Capture the cell that displays the provided text and extract its (x, y) central coordinate. 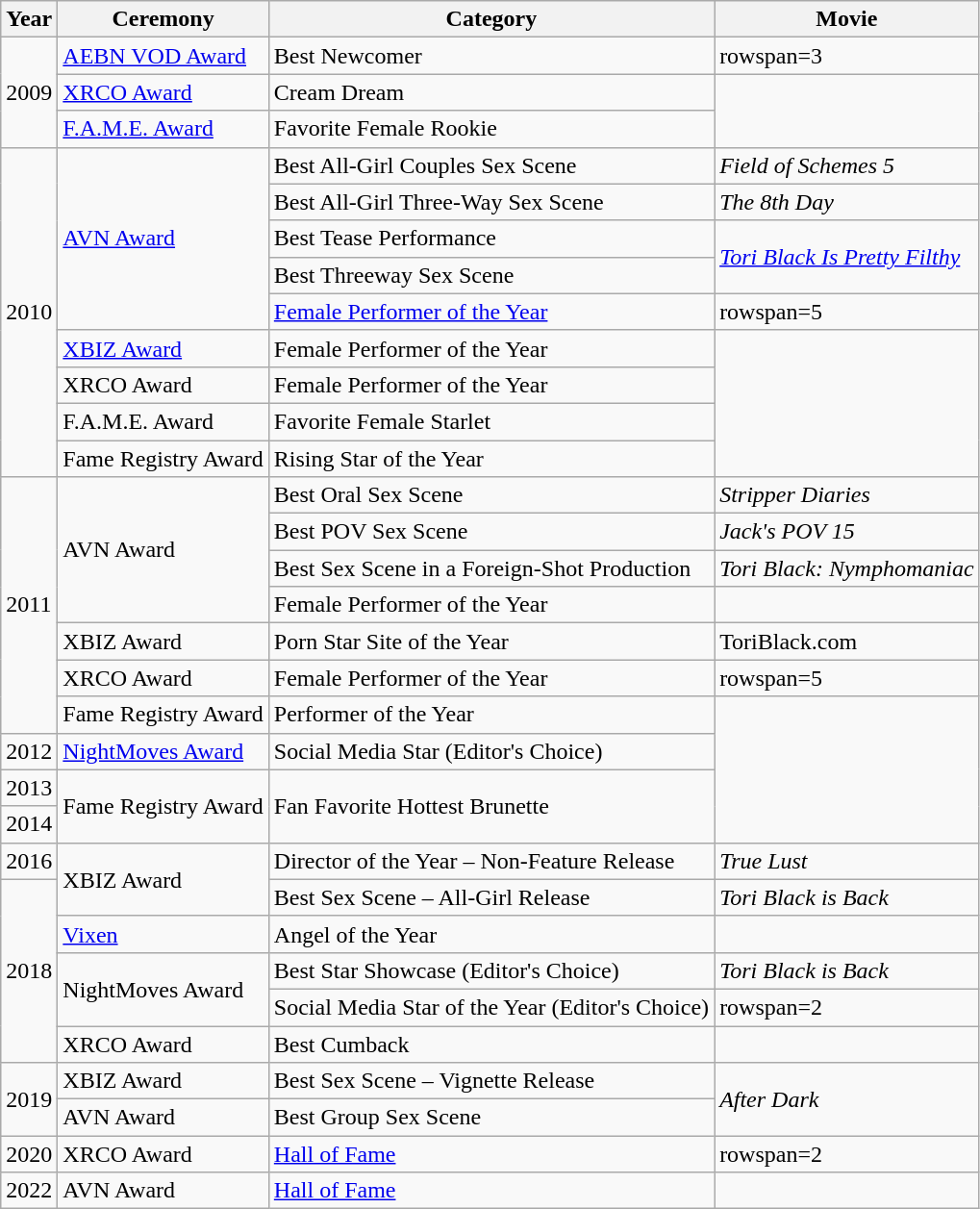
Best POV Sex Scene (490, 532)
Best Tease Performance (490, 239)
Jack's POV 15 (846, 532)
2018 (29, 970)
Performer of the Year (490, 715)
rowspan=3 (846, 56)
2011 (29, 605)
2022 (29, 1191)
2012 (29, 751)
Favorite Female Starlet (490, 421)
Best Sex Scene in a Foreign-Shot Production (490, 568)
After Dark (846, 1099)
Tori Black: Nymphomaniac (846, 568)
Best Newcomer (490, 56)
AEBN VOD Award (163, 56)
Best All-Girl Couples Sex Scene (490, 165)
Social Media Star of the Year (Editor's Choice) (490, 1007)
Tori Black Is Pretty Filthy (846, 257)
Cream Dream (490, 92)
Best Threeway Sex Scene (490, 275)
Category (490, 19)
Vixen (163, 934)
Angel of the Year (490, 934)
Porn Star Site of the Year (490, 642)
Best Star Showcase (Editor's Choice) (490, 970)
Movie (846, 19)
Ceremony (163, 19)
2014 (29, 824)
ToriBlack.com (846, 642)
Field of Schemes 5 (846, 165)
2020 (29, 1154)
Stripper Diaries (846, 495)
2013 (29, 788)
Best Oral Sex Scene (490, 495)
Best Cumback (490, 1044)
Best Group Sex Scene (490, 1118)
Best Sex Scene – All-Girl Release (490, 897)
Favorite Female Rookie (490, 129)
Best Sex Scene – Vignette Release (490, 1081)
Fan Favorite Hottest Brunette (490, 806)
2009 (29, 92)
Director of the Year – Non-Feature Release (490, 861)
Best All-Girl Three-Way Sex Scene (490, 202)
Rising Star of the Year (490, 459)
Year (29, 19)
Social Media Star (Editor's Choice) (490, 751)
2010 (29, 312)
2016 (29, 861)
True Lust (846, 861)
2019 (29, 1099)
The 8th Day (846, 202)
